Determine the (x, y) coordinate at the center of the cell enclosing the given text.  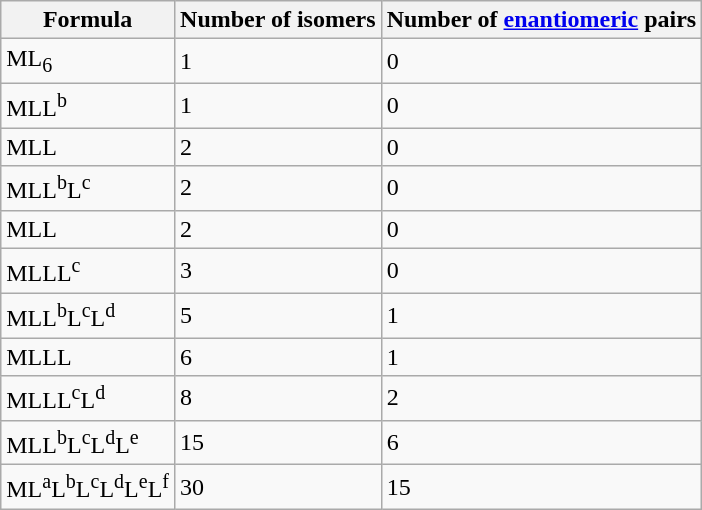
Formula (88, 20)
5 (278, 316)
Number of isomers (278, 20)
MLaLbLcLdLeLf (88, 488)
MLLb (88, 106)
MLLbLc (88, 188)
ML6 (88, 61)
MLLLcLd (88, 398)
MLLLc (88, 270)
Number of enantiomeric pairs (542, 20)
3 (278, 270)
MLLbLcLd (88, 316)
MLLL (88, 357)
MLLbLcLdLe (88, 442)
8 (278, 398)
30 (278, 488)
